Determine the [x, y] coordinate at the center of the cell enclosing the given text.  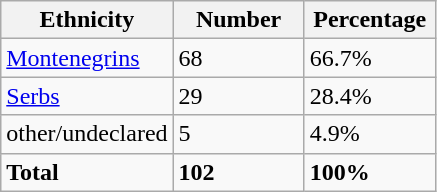
Montenegrins [87, 58]
102 [238, 172]
66.7% [370, 58]
4.9% [370, 134]
Total [87, 172]
68 [238, 58]
28.4% [370, 96]
5 [238, 134]
Ethnicity [87, 20]
100% [370, 172]
Serbs [87, 96]
other/undeclared [87, 134]
29 [238, 96]
Percentage [370, 20]
Number [238, 20]
